Search for the cell housing the specified text and yield its [x, y] center coordinate. 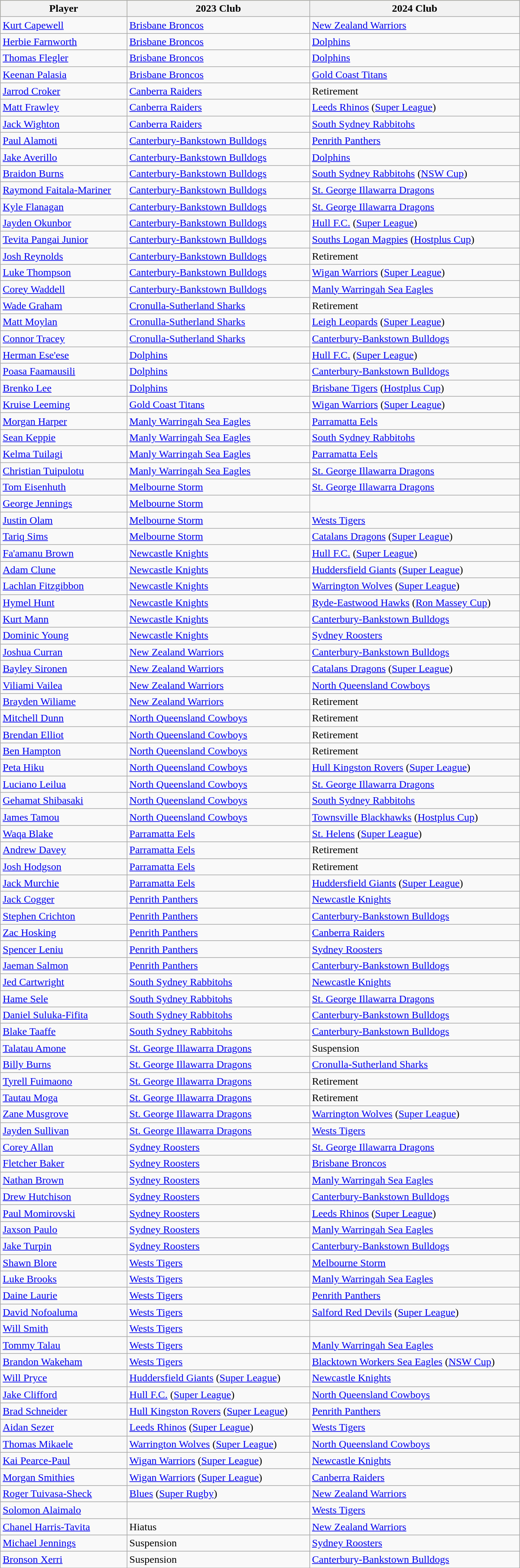
Tom Eisenhuth [64, 487]
Brisbane Tigers (Hostplus Cup) [414, 388]
Matt Moylan [64, 322]
Fletcher Baker [64, 1164]
Gehamat Shibasaki [64, 801]
Paul Momirovski [64, 1213]
Corey Waddell [64, 289]
Jake Averillo [64, 157]
Tommy Talau [64, 1345]
Kelma Tuilagi [64, 454]
Corey Allan [64, 1147]
Jack Murchie [64, 883]
Thomas Mikaele [64, 1444]
2024 Club [414, 9]
Jayden Okunbor [64, 223]
James Tamou [64, 817]
Solomon Alaimalo [64, 1510]
Tautau Moga [64, 1098]
Hame Sele [64, 998]
Tariq Sims [64, 537]
Bronson Xerri [64, 1560]
Luciano Leilua [64, 784]
Jack Wighton [64, 124]
Brandon Wakeham [64, 1362]
Jarrod Croker [64, 91]
Spencer Leniu [64, 949]
Leigh Leopards (Super League) [414, 322]
Joshua Curran [64, 652]
Daine Laurie [64, 1296]
Townsville Blackhawks (Hostplus Cup) [414, 817]
Will Pryce [64, 1378]
Michael Jennings [64, 1543]
Nathan Brown [64, 1180]
Kai Pearce-Paul [64, 1460]
Mitchell Dunn [64, 718]
Josh Reynolds [64, 256]
Paul Alamoti [64, 140]
Waqa Blake [64, 834]
Stephen Crichton [64, 916]
Kruise Leeming [64, 404]
Will Smith [64, 1329]
Jake Turpin [64, 1246]
Poasa Faamausili [64, 372]
Souths Logan Magpies (Hostplus Cup) [414, 240]
Hiatus [218, 1526]
Hymel Hunt [64, 603]
Matt Frawley [64, 108]
Zac Hosking [64, 932]
Fa'amanu Brown [64, 553]
Daniel Suluka-Fifita [64, 1015]
George Jennings [64, 504]
Luke Brooks [64, 1279]
Lachlan Fitzgibbon [64, 586]
Talatau Amone [64, 1048]
Tyrell Fuimaono [64, 1081]
Player [64, 9]
Jed Cartwright [64, 982]
Luke Thompson [64, 273]
Jake Clifford [64, 1395]
Chanel Harris-Tavita [64, 1526]
Brenko Lee [64, 388]
Jaxson Paulo [64, 1229]
Herbie Farnworth [64, 42]
Andrew Davey [64, 850]
Josh Hodgson [64, 867]
2023 Club [218, 9]
Jack Cogger [64, 900]
Brayden Wiliame [64, 701]
Peta Hiku [64, 768]
Brendan Elliot [64, 735]
Shawn Blore [64, 1263]
Blues (Super Rugby) [218, 1493]
Morgan Harper [64, 421]
Zane Musgrove [64, 1114]
Christian Tuipulotu [64, 470]
Kyle Flanagan [64, 207]
Thomas Flegler [64, 58]
South Sydney Rabbitohs (NSW Cup) [414, 173]
David Nofoaluma [64, 1312]
Tevita Pangai Junior [64, 240]
Blacktown Workers Sea Eagles (NSW Cup) [414, 1362]
Dominic Young [64, 636]
Ben Hampton [64, 751]
Morgan Smithies [64, 1477]
Keenan Palasia [64, 75]
Sean Keppie [64, 437]
Connor Tracey [64, 339]
Aidan Sezer [64, 1428]
Jayden Sullivan [64, 1131]
Raymond Faitala-Mariner [64, 190]
Salford Red Devils (Super League) [414, 1312]
Brad Schneider [64, 1411]
Herman Ese'ese [64, 355]
Jaeman Salmon [64, 965]
Viliami Vailea [64, 685]
Billy Burns [64, 1065]
Blake Taaffe [64, 1032]
Wade Graham [64, 306]
Roger Tuivasa-Sheck [64, 1493]
Justin Olam [64, 520]
Kurt Mann [64, 619]
Kurt Capewell [64, 25]
Adam Clune [64, 570]
Ryde-Eastwood Hawks (Ron Massey Cup) [414, 603]
Braidon Burns [64, 173]
Bayley Sironen [64, 668]
Drew Hutchison [64, 1196]
St. Helens (Super League) [414, 834]
